Pinpoint the cell where the given text exists, returning its (X, Y) midpoint coordinate. 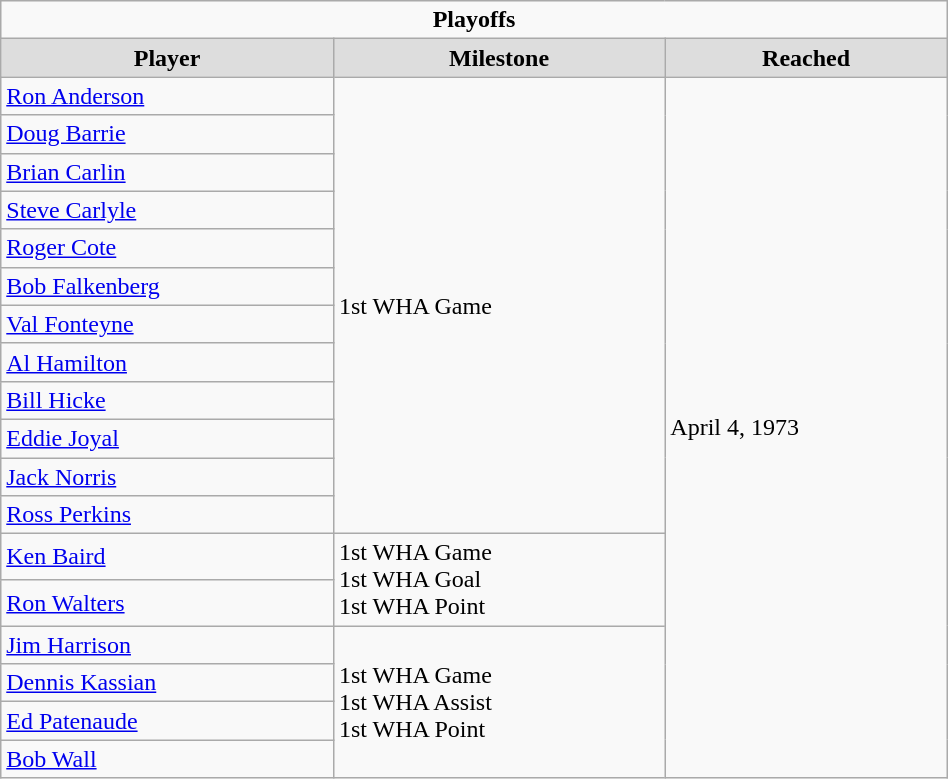
1st WHA Game1st WHA Goal1st WHA Point (498, 580)
Milestone (498, 58)
1st WHA Game (498, 306)
Roger Cote (168, 248)
Player (168, 58)
Playoffs (474, 20)
Bill Hicke (168, 400)
Jim Harrison (168, 645)
Doug Barrie (168, 134)
Ron Anderson (168, 96)
Al Hamilton (168, 362)
Jack Norris (168, 477)
Ron Walters (168, 603)
Ken Baird (168, 557)
April 4, 1973 (806, 428)
Ed Patenaude (168, 721)
1st WHA Game1st WHA Assist1st WHA Point (498, 702)
Bob Wall (168, 759)
Val Fonteyne (168, 324)
Brian Carlin (168, 172)
Bob Falkenberg (168, 286)
Dennis Kassian (168, 683)
Steve Carlyle (168, 210)
Ross Perkins (168, 515)
Eddie Joyal (168, 438)
Reached (806, 58)
